For the text-containing cell, return its midpoint in (x, y) coordinate format. 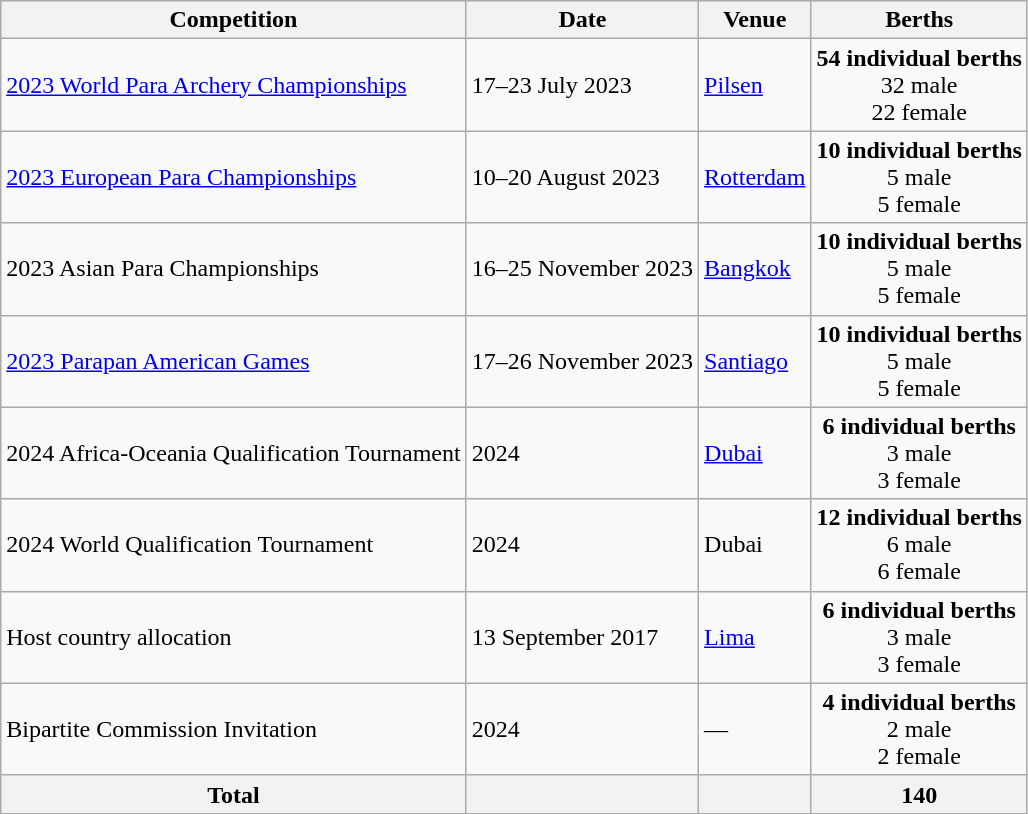
2023 Parapan American Games (234, 361)
2023 Asian Para Championships (234, 269)
12 individual berths6 male6 female (919, 545)
17–26 November 2023 (582, 361)
Total (234, 794)
2023 World Para Archery Championships (234, 85)
Rotterdam (755, 177)
Lima (755, 637)
16–25 November 2023 (582, 269)
2024 World Qualification Tournament (234, 545)
17–23 July 2023 (582, 85)
13 September 2017 (582, 637)
140 (919, 794)
Pilsen (755, 85)
4 individual berths2 male2 female (919, 729)
Santiago (755, 361)
Berths (919, 20)
2023 European Para Championships (234, 177)
Bangkok (755, 269)
54 individual berths32 male22 female (919, 85)
Venue (755, 20)
Date (582, 20)
2024 Africa-Oceania Qualification Tournament (234, 453)
Host country allocation (234, 637)
— (755, 729)
10–20 August 2023 (582, 177)
Competition (234, 20)
Bipartite Commission Invitation (234, 729)
